Find where the given text appears and provide that cell's center as (x, y) coordinate. 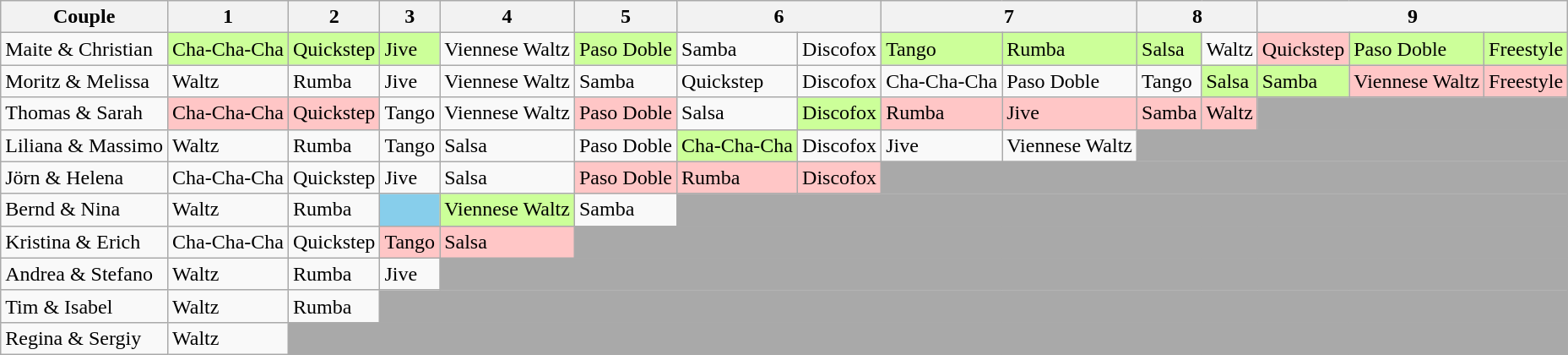
4 (507, 17)
Bernd & Nina (84, 210)
8 (1197, 17)
Moritz & Melissa (84, 81)
6 (779, 17)
3 (410, 17)
9 (1412, 17)
Liliana & Massimo (84, 145)
Kristina & Erich (84, 242)
1 (228, 17)
Tim & Isabel (84, 306)
Couple (84, 17)
5 (625, 17)
Andrea & Stefano (84, 274)
7 (1010, 17)
Jörn & Helena (84, 177)
Thomas & Sarah (84, 113)
2 (334, 17)
Regina & Sergiy (84, 338)
Maite & Christian (84, 49)
